From the cell containing the given text, extract its center point as (X, Y) coordinate. 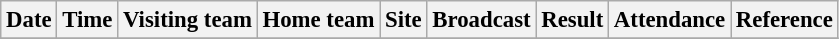
Result (572, 20)
Home team (318, 20)
Reference (785, 20)
Broadcast (482, 20)
Date (29, 20)
Time (88, 20)
Attendance (670, 20)
Visiting team (188, 20)
Site (404, 20)
